Identify which cell holds the provided text, then report its (x, y) central coordinate. 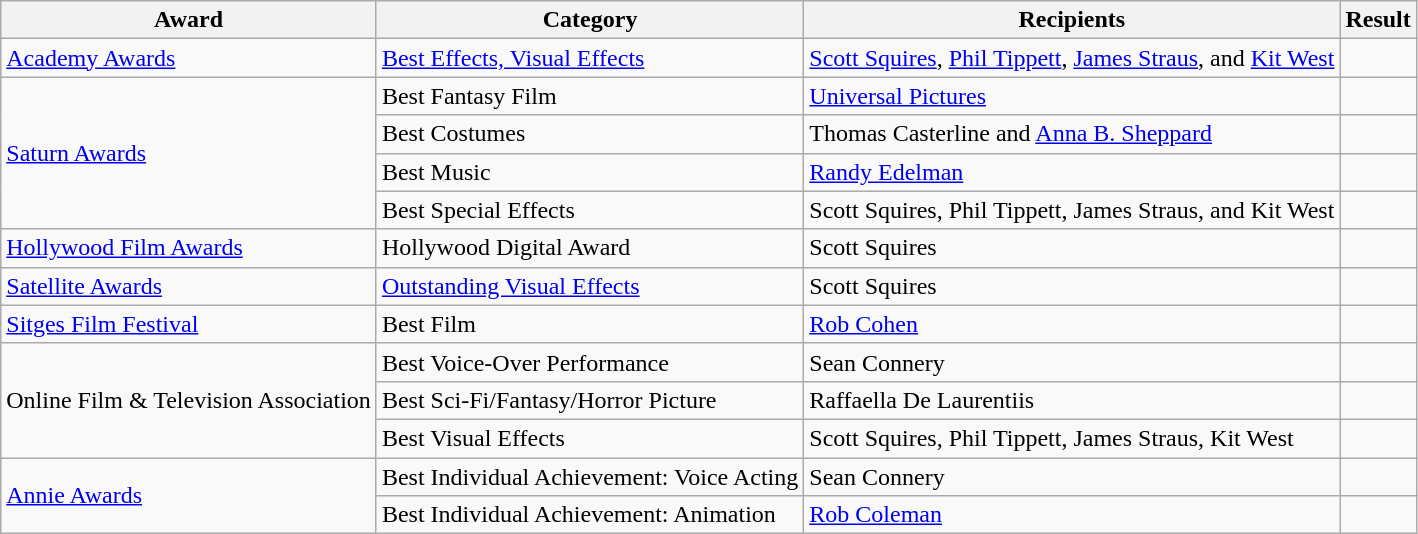
Best Special Effects (590, 210)
Randy Edelman (1072, 172)
Scott Squires, Phil Tippett, James Straus, Kit West (1072, 438)
Best Voice-Over Performance (590, 362)
Hollywood Digital Award (590, 248)
Annie Awards (189, 496)
Best Individual Achievement: Voice Acting (590, 477)
Saturn Awards (189, 153)
Outstanding Visual Effects (590, 286)
Best Individual Achievement: Animation (590, 515)
Best Effects, Visual Effects (590, 58)
Best Film (590, 324)
Raffaella De Laurentiis (1072, 400)
Best Costumes (590, 134)
Category (590, 20)
Rob Coleman (1072, 515)
Award (189, 20)
Result (1378, 20)
Recipients (1072, 20)
Best Fantasy Film (590, 96)
Universal Pictures (1072, 96)
Best Music (590, 172)
Hollywood Film Awards (189, 248)
Best Sci-Fi/Fantasy/Horror Picture (590, 400)
Sitges Film Festival (189, 324)
Satellite Awards (189, 286)
Thomas Casterline and Anna B. Sheppard (1072, 134)
Rob Cohen (1072, 324)
Online Film & Television Association (189, 400)
Best Visual Effects (590, 438)
Academy Awards (189, 58)
